Locate the cell with the specified text and output its [X, Y] center coordinate. 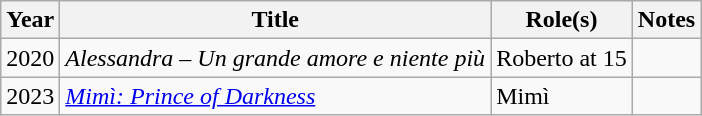
Mimì [562, 96]
2023 [30, 96]
Role(s) [562, 20]
Year [30, 20]
Roberto at 15 [562, 58]
Mimì: Prince of Darkness [276, 96]
Notes [666, 20]
Title [276, 20]
2020 [30, 58]
Alessandra – Un grande amore e niente più [276, 58]
